Scan for the cell matching the given text and deliver its (x, y) coordinate at center. 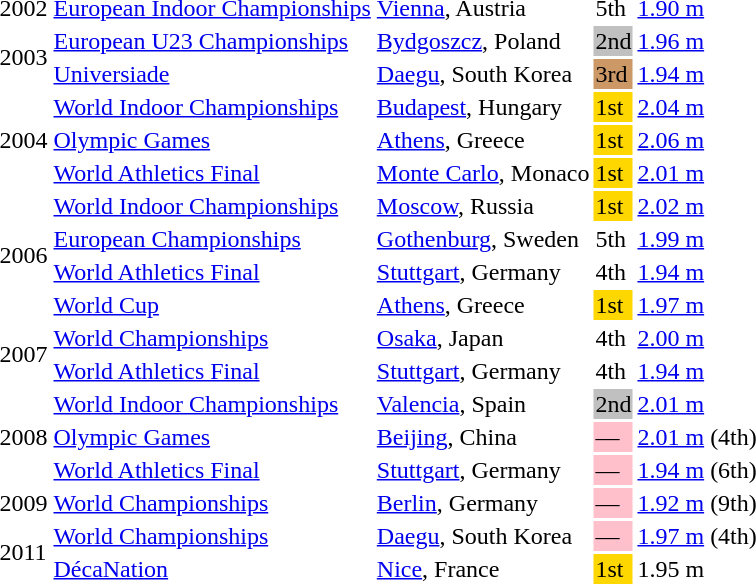
Moscow, Russia (483, 206)
Gothenburg, Sweden (483, 239)
Nice, France (483, 569)
2.02 m (671, 206)
Universiade (212, 74)
World Cup (212, 305)
5th (614, 239)
Monte Carlo, Monaco (483, 173)
1.95 m (671, 569)
Berlin, Germany (483, 503)
European Championships (212, 239)
DécaNation (212, 569)
1.96 m (671, 41)
Bydgoszcz, Poland (483, 41)
Beijing, China (483, 437)
Osaka, Japan (483, 338)
2.04 m (671, 107)
1.92 m (671, 503)
Budapest, Hungary (483, 107)
3rd (614, 74)
European U23 Championships (212, 41)
Valencia, Spain (483, 404)
2.06 m (671, 140)
1.99 m (671, 239)
2.00 m (671, 338)
